For the text-containing cell, return its midpoint in (x, y) coordinate format. 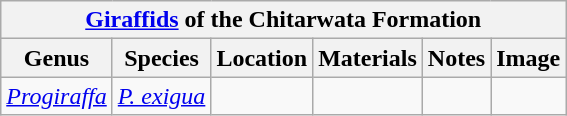
Progiraffa (57, 96)
Species (162, 58)
Giraffids of the Chitarwata Formation (284, 20)
Materials (368, 58)
P. exigua (162, 96)
Location (262, 58)
Genus (57, 58)
Image (528, 58)
Notes (456, 58)
